Pinpoint the cell where the given text exists, returning its [X, Y] midpoint coordinate. 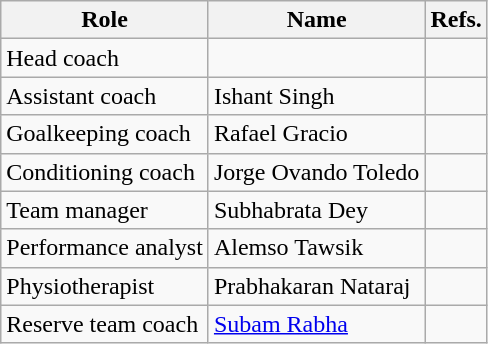
Performance analyst [105, 248]
Goalkeeping coach [105, 134]
Role [105, 20]
Rafael Gracio [316, 134]
Name [316, 20]
Physiotherapist [105, 286]
Reserve team coach [105, 324]
Prabhakaran Nataraj [316, 286]
Alemso Tawsik [316, 248]
Subhabrata Dey [316, 210]
Subam Rabha [316, 324]
Conditioning coach [105, 172]
Refs. [456, 20]
Jorge Ovando Toledo [316, 172]
Ishant Singh [316, 96]
Team manager [105, 210]
Assistant coach [105, 96]
Head coach [105, 58]
